Determine the [x, y] coordinate at the center of the cell enclosing the given text.  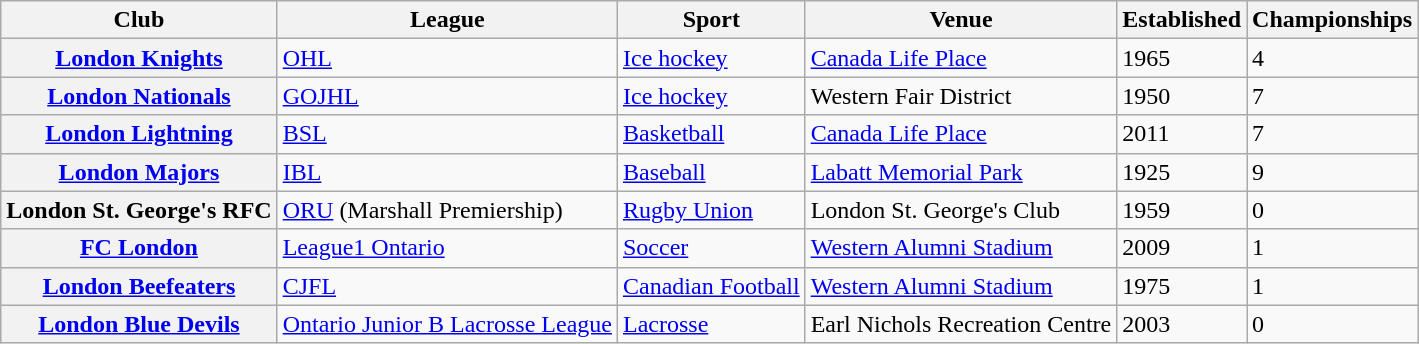
Western Fair District [961, 96]
Basketball [711, 134]
Venue [961, 20]
4 [1332, 58]
London Majors [139, 172]
ORU (Marshall Premiership) [447, 210]
2003 [1182, 324]
Baseball [711, 172]
1965 [1182, 58]
Soccer [711, 248]
Lacrosse [711, 324]
OHL [447, 58]
Rugby Union [711, 210]
Ontario Junior B Lacrosse League [447, 324]
1950 [1182, 96]
Earl Nichols Recreation Centre [961, 324]
GOJHL [447, 96]
1925 [1182, 172]
2011 [1182, 134]
London Lightning [139, 134]
2009 [1182, 248]
Sport [711, 20]
1959 [1182, 210]
Established [1182, 20]
London Beefeaters [139, 286]
BSL [447, 134]
League [447, 20]
London Blue Devils [139, 324]
London Knights [139, 58]
CJFL [447, 286]
London St. George's Club [961, 210]
London Nationals [139, 96]
London St. George's RFC [139, 210]
1975 [1182, 286]
Championships [1332, 20]
Canadian Football [711, 286]
FC London [139, 248]
IBL [447, 172]
Labatt Memorial Park [961, 172]
League1 Ontario [447, 248]
9 [1332, 172]
Club [139, 20]
